Output the (X, Y) coordinate of the center of the cell containing the given text.  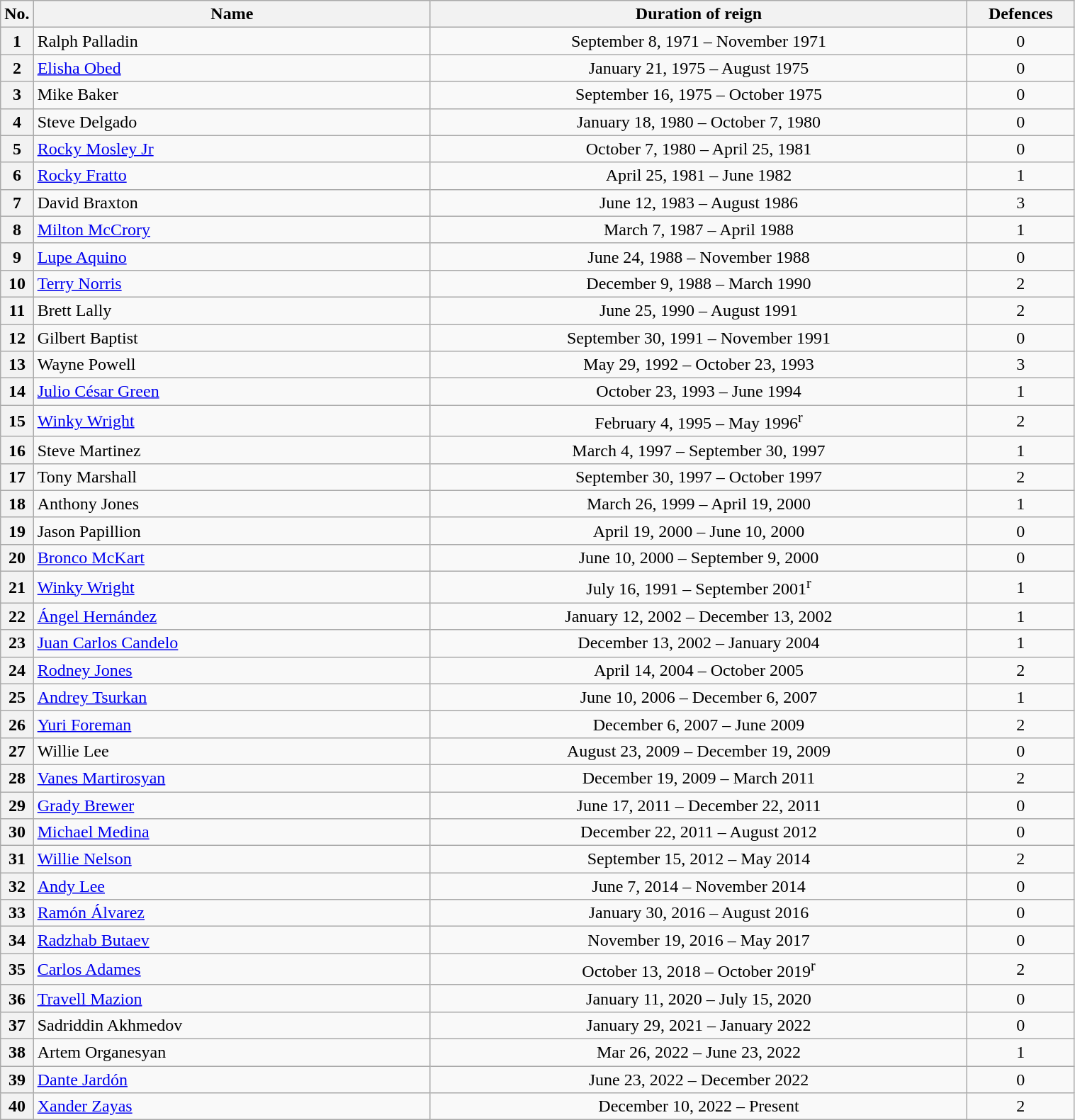
Rocky Mosley Jr (232, 149)
Steve Delgado (232, 122)
July 16, 1991 – September 2001r (699, 588)
November 19, 2016 – May 2017 (699, 940)
17 (17, 477)
Lupe Aquino (232, 256)
19 (17, 531)
David Braxton (232, 203)
January 30, 2016 – August 2016 (699, 913)
January 11, 2020 – July 15, 2020 (699, 998)
39 (17, 1080)
24 (17, 670)
Ralph Palladin (232, 41)
Rodney Jones (232, 670)
Rocky Fratto (232, 176)
February 4, 1995 – May 1996r (699, 421)
January 12, 2002 – December 13, 2002 (699, 616)
Name (232, 14)
Ramón Álvarez (232, 913)
Willie Nelson (232, 859)
Juan Carlos Candelo (232, 643)
Defences (1021, 14)
5 (17, 149)
December 22, 2011 – August 2012 (699, 832)
Travell Mazion (232, 998)
15 (17, 421)
25 (17, 697)
January 21, 1975 – August 1975 (699, 68)
Steve Martinez (232, 450)
28 (17, 778)
April 25, 1981 – June 1982 (699, 176)
Ángel Hernández (232, 616)
June 17, 2011 – December 22, 2011 (699, 805)
38 (17, 1053)
34 (17, 940)
21 (17, 588)
Grady Brewer (232, 805)
16 (17, 450)
June 24, 1988 – November 1988 (699, 256)
Elisha Obed (232, 68)
Willie Lee (232, 751)
October 23, 1993 – June 1994 (699, 392)
12 (17, 338)
Sadriddin Akhmedov (232, 1026)
Wayne Powell (232, 365)
December 9, 1988 – March 1990 (699, 283)
December 19, 2009 – March 2011 (699, 778)
33 (17, 913)
40 (17, 1107)
11 (17, 310)
Yuri Foreman (232, 724)
June 10, 2000 – September 9, 2000 (699, 558)
September 16, 1975 – October 1975 (699, 95)
September 30, 1991 – November 1991 (699, 338)
13 (17, 365)
May 29, 1992 – October 23, 1993 (699, 365)
Dante Jardón (232, 1080)
March 26, 1999 – April 19, 2000 (699, 504)
Bronco McKart (232, 558)
Radzhab Butaev (232, 940)
10 (17, 283)
June 12, 1983 – August 1986 (699, 203)
Terry Norris (232, 283)
Andrey Tsurkan (232, 697)
Artem Organesyan (232, 1053)
September 8, 1971 – November 1971 (699, 41)
23 (17, 643)
January 29, 2021 – January 2022 (699, 1026)
Gilbert Baptist (232, 338)
30 (17, 832)
8 (17, 230)
December 13, 2002 – January 2004 (699, 643)
9 (17, 256)
Vanes Martirosyan (232, 778)
Michael Medina (232, 832)
Andy Lee (232, 886)
20 (17, 558)
Brett Lally (232, 310)
September 15, 2012 – May 2014 (699, 859)
March 4, 1997 – September 30, 1997 (699, 450)
Anthony Jones (232, 504)
18 (17, 504)
35 (17, 969)
October 7, 1980 – April 25, 1981 (699, 149)
29 (17, 805)
April 14, 2004 – October 2005 (699, 670)
7 (17, 203)
37 (17, 1026)
March 7, 1987 – April 1988 (699, 230)
October 13, 2018 – October 2019r (699, 969)
4 (17, 122)
December 10, 2022 – Present (699, 1107)
14 (17, 392)
June 10, 2006 – December 6, 2007 (699, 697)
22 (17, 616)
Julio César Green (232, 392)
January 18, 1980 – October 7, 1980 (699, 122)
36 (17, 998)
June 23, 2022 – December 2022 (699, 1080)
27 (17, 751)
August 23, 2009 – December 19, 2009 (699, 751)
32 (17, 886)
April 19, 2000 – June 10, 2000 (699, 531)
Duration of reign (699, 14)
June 25, 1990 – August 1991 (699, 310)
Carlos Adames (232, 969)
31 (17, 859)
December 6, 2007 – June 2009 (699, 724)
No. (17, 14)
Xander Zayas (232, 1107)
Mar 26, 2022 – June 23, 2022 (699, 1053)
Jason Papillion (232, 531)
Tony Marshall (232, 477)
26 (17, 724)
September 30, 1997 – October 1997 (699, 477)
Mike Baker (232, 95)
Milton McCrory (232, 230)
June 7, 2014 – November 2014 (699, 886)
6 (17, 176)
